Locate the cell with the specified text and output its [x, y] center coordinate. 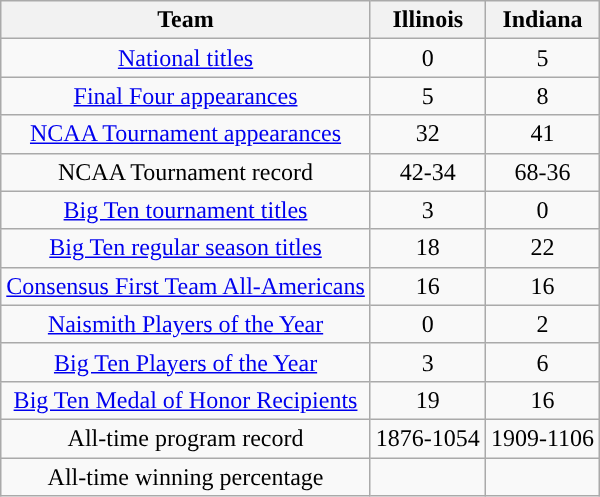
Indiana [542, 20]
Illinois [428, 20]
Big Ten regular season titles [186, 248]
Big Ten tournament titles [186, 210]
Final Four appearances [186, 96]
2 [542, 324]
Consensus First Team All-Americans [186, 286]
22 [542, 248]
6 [542, 362]
All-time program record [186, 438]
42-34 [428, 172]
68-36 [542, 172]
41 [542, 134]
NCAA Tournament record [186, 172]
Big Ten Medal of Honor Recipients [186, 400]
1876-1054 [428, 438]
All-time winning percentage [186, 477]
NCAA Tournament appearances [186, 134]
32 [428, 134]
1909-1106 [542, 438]
Big Ten Players of the Year [186, 362]
19 [428, 400]
18 [428, 248]
8 [542, 96]
National titles [186, 58]
Naismith Players of the Year [186, 324]
Team [186, 20]
